Determine the [X, Y] coordinate at the center of the cell enclosing the given text.  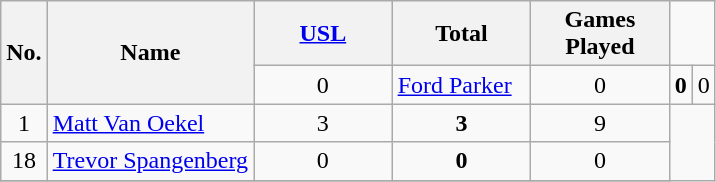
Games Played [600, 34]
USL [324, 34]
No. [24, 52]
Ford Parker [462, 85]
Trevor Spangenberg [150, 161]
1 [24, 123]
9 [600, 123]
Name [150, 52]
Matt Van Oekel [150, 123]
Total [462, 34]
18 [24, 161]
